Pinpoint the cell where the given text exists, returning its (X, Y) midpoint coordinate. 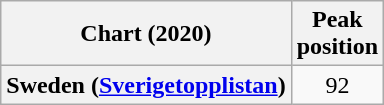
Peakposition (337, 34)
Sweden (Sverigetopplistan) (146, 85)
92 (337, 85)
Chart (2020) (146, 34)
